Identify which cell holds the provided text, then report its (X, Y) central coordinate. 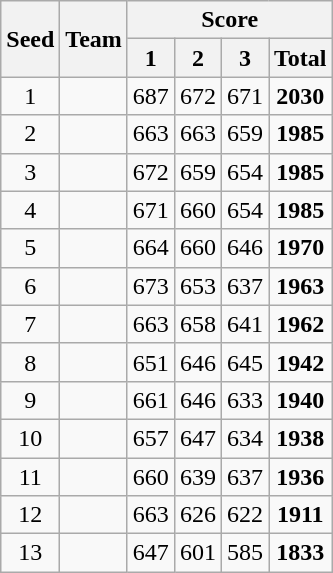
Seed (30, 39)
2030 (301, 96)
634 (244, 438)
1911 (301, 515)
7 (30, 324)
6 (30, 286)
12 (30, 515)
Team (94, 39)
1833 (301, 553)
8 (30, 362)
664 (150, 248)
633 (244, 400)
645 (244, 362)
1942 (301, 362)
673 (150, 286)
651 (150, 362)
1936 (301, 477)
1963 (301, 286)
11 (30, 477)
653 (198, 286)
1940 (301, 400)
13 (30, 553)
626 (198, 515)
1970 (301, 248)
657 (150, 438)
661 (150, 400)
622 (244, 515)
10 (30, 438)
1938 (301, 438)
641 (244, 324)
639 (198, 477)
4 (30, 210)
1962 (301, 324)
Score (230, 20)
687 (150, 96)
9 (30, 400)
601 (198, 553)
585 (244, 553)
658 (198, 324)
5 (30, 248)
Total (301, 58)
